Output the (X, Y) coordinate of the center of the cell containing the given text.  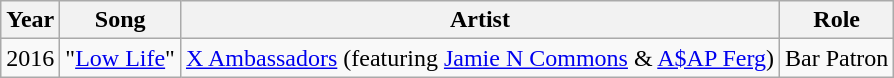
2016 (30, 58)
Song (120, 20)
"Low Life" (120, 58)
Role (836, 20)
Year (30, 20)
X Ambassadors (featuring Jamie N Commons & A$AP Ferg) (480, 58)
Bar Patron (836, 58)
Artist (480, 20)
